Search for the cell housing the specified text and yield its [X, Y] center coordinate. 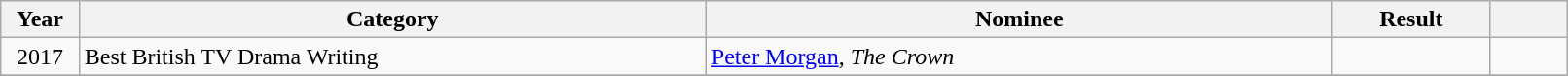
2017 [40, 57]
Result [1411, 19]
Nominee [1019, 19]
Year [40, 19]
Peter Morgan, The Crown [1019, 57]
Best British TV Drama Writing [392, 57]
Category [392, 19]
